From the cell containing the given text, extract its center point as [x, y] coordinate. 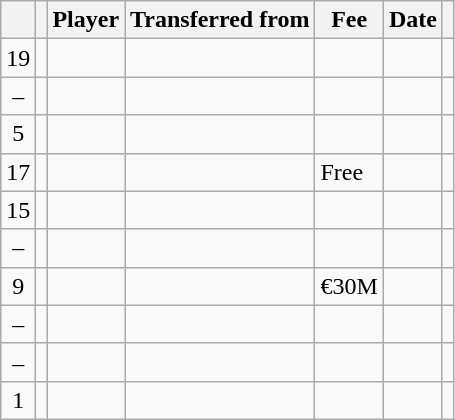
Date [412, 20]
€30M [349, 286]
Transferred from [220, 20]
9 [18, 286]
1 [18, 400]
Fee [349, 20]
Player [86, 20]
Free [349, 172]
15 [18, 210]
19 [18, 58]
5 [18, 134]
17 [18, 172]
